Provide the (X, Y) coordinate of the cell's center where the given text is located.  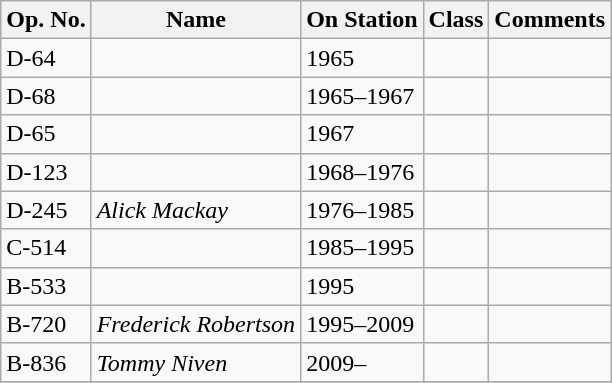
1976–1985 (362, 210)
D-68 (46, 96)
Frederick Robertson (196, 324)
1968–1976 (362, 172)
Name (196, 20)
Class (456, 20)
Comments (550, 20)
B-720 (46, 324)
1965 (362, 58)
2009– (362, 362)
1965–1967 (362, 96)
1985–1995 (362, 248)
1995–2009 (362, 324)
D-64 (46, 58)
1995 (362, 286)
Tommy Niven (196, 362)
D-245 (46, 210)
D-65 (46, 134)
C-514 (46, 248)
D-123 (46, 172)
On Station (362, 20)
B-533 (46, 286)
Alick Mackay (196, 210)
B-836 (46, 362)
Op. No. (46, 20)
1967 (362, 134)
